Pinpoint the cell where the given text exists, returning its (X, Y) midpoint coordinate. 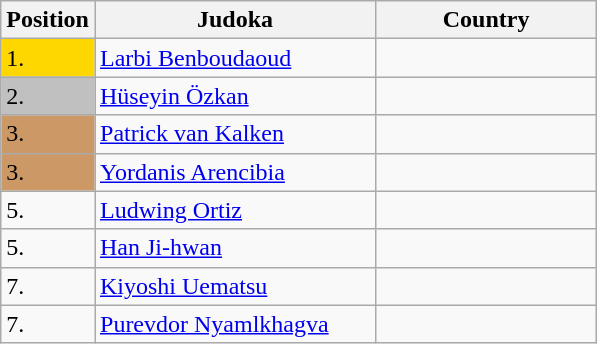
Position (48, 20)
Judoka (234, 20)
2. (48, 96)
Purevdor Nyamlkhagva (234, 324)
1. (48, 58)
Larbi Benboudaoud (234, 58)
Han Ji-hwan (234, 248)
Hüseyin Özkan (234, 96)
Patrick van Kalken (234, 134)
Kiyoshi Uematsu (234, 286)
Country (486, 20)
Ludwing Ortiz (234, 210)
Yordanis Arencibia (234, 172)
